Return the (x, y) coordinate for the center point of the cell that contains the specified text.  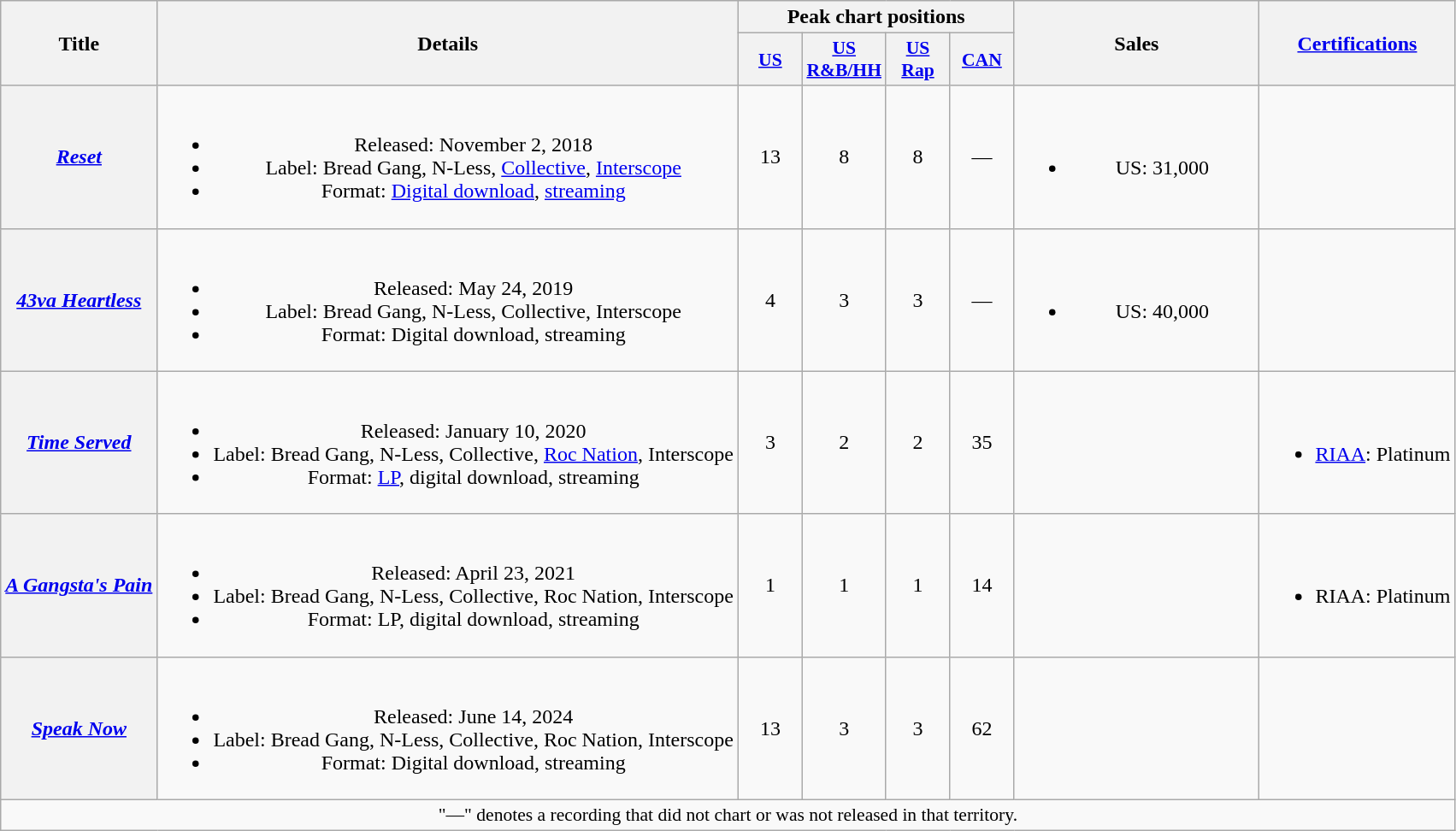
Released: June 14, 2024Label: Bread Gang, N-Less, Collective, Roc Nation, InterscopeFormat: Digital download, streaming (448, 728)
Speak Now (79, 728)
Time Served (79, 443)
"—" denotes a recording that did not chart or was not released in that territory. (728, 815)
Certifications (1358, 43)
Sales (1137, 43)
43va Heartless (79, 299)
A Gangsta's Pain (79, 585)
CAN (981, 60)
Details (448, 43)
Released: January 10, 2020Label: Bread Gang, N-Less, Collective, Roc Nation, InterscopeFormat: LP, digital download, streaming (448, 443)
Released: April 23, 2021Label: Bread Gang, N-Less, Collective, Roc Nation, InterscopeFormat: LP, digital download, streaming (448, 585)
14 (981, 585)
USR&B/HH (844, 60)
62 (981, 728)
US: 40,000 (1137, 299)
35 (981, 443)
Peak chart positions (875, 17)
US (769, 60)
Reset (79, 157)
Title (79, 43)
US: 31,000 (1137, 157)
Released: May 24, 2019Label: Bread Gang, N-Less, Collective, InterscopeFormat: Digital download, streaming (448, 299)
Released: November 2, 2018Label: Bread Gang, N-Less, Collective, InterscopeFormat: Digital download, streaming (448, 157)
4 (769, 299)
USRap (918, 60)
